For the text-containing cell, return its midpoint in [x, y] coordinate format. 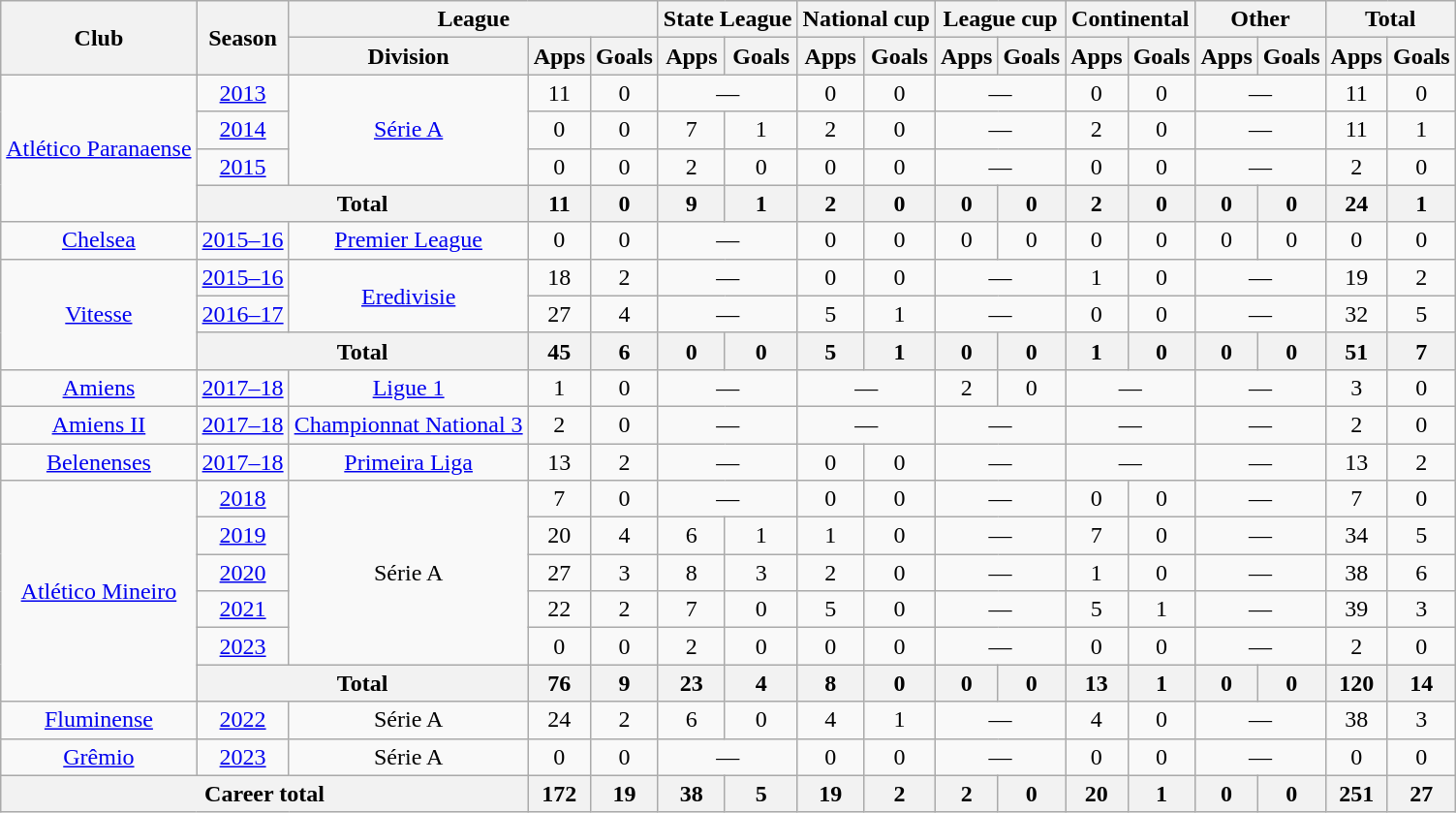
2021 [242, 610]
Championnat National 3 [409, 424]
172 [559, 794]
Atlético Mineiro [99, 591]
Chelsea [99, 240]
State League [728, 19]
2013 [242, 93]
Club [99, 38]
Primeira Liga [409, 462]
120 [1356, 683]
2022 [242, 720]
2018 [242, 499]
Premier League [409, 240]
League [473, 19]
Fluminense [99, 720]
18 [559, 277]
Belenenses [99, 462]
Eredivisie [409, 296]
Atlético Paranaense [99, 148]
2016–17 [242, 314]
Division [409, 56]
Continental [1131, 19]
Amiens [99, 388]
Amiens II [99, 424]
Ligue 1 [409, 388]
76 [559, 683]
Season [242, 38]
34 [1356, 536]
23 [692, 683]
League cup [1000, 19]
251 [1356, 794]
2015 [242, 167]
Vitesse [99, 314]
Career total [264, 794]
39 [1356, 610]
Other [1260, 19]
45 [559, 351]
2019 [242, 536]
National cup [866, 19]
22 [559, 610]
14 [1421, 683]
32 [1356, 314]
2014 [242, 130]
2020 [242, 573]
51 [1356, 351]
Grêmio [99, 757]
